Return the (X, Y) coordinate for the center point of the cell that contains the specified text.  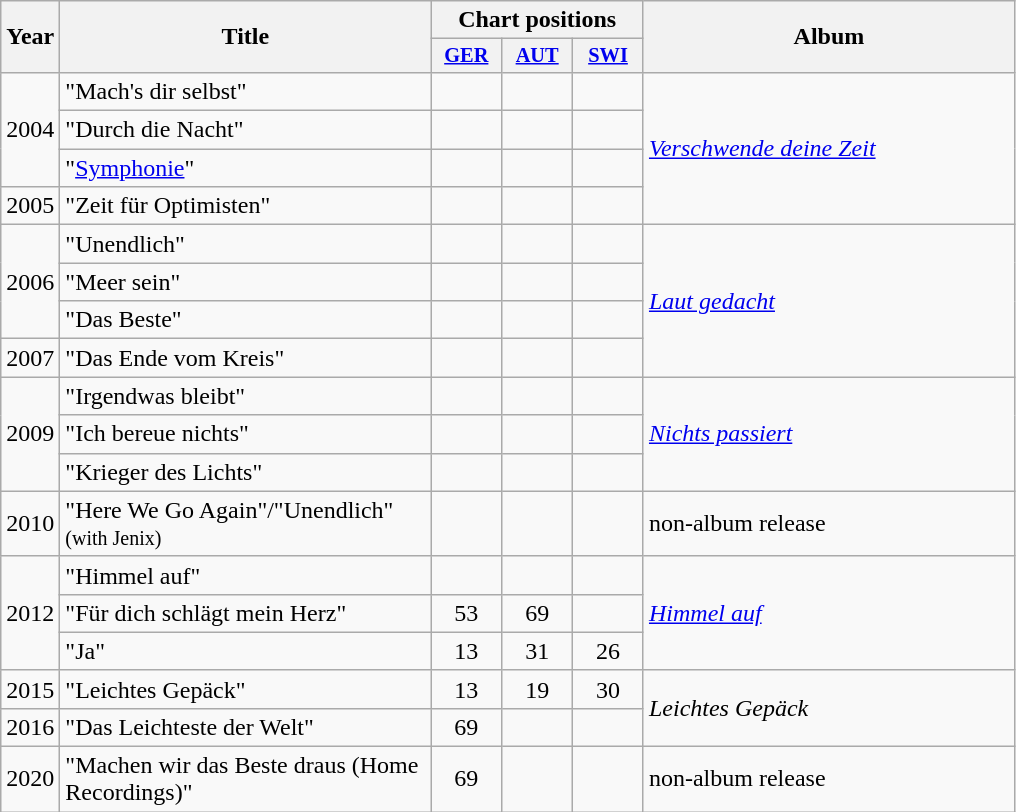
2012 (30, 613)
26 (608, 651)
Chart positions (538, 20)
AUT (538, 56)
"Himmel auf" (246, 575)
"Ja" (246, 651)
"Mach's dir selbst" (246, 91)
"Ich bereue nichts" (246, 434)
"Das Beste" (246, 320)
"Das Leichteste der Welt" (246, 727)
Himmel auf (828, 613)
Nichts passiert (828, 434)
Laut gedacht (828, 301)
"Machen wir das Beste draus (Home Recordings)" (246, 780)
"Symphonie" (246, 168)
31 (538, 651)
GER (466, 56)
2007 (30, 358)
"Das Ende vom Kreis" (246, 358)
"Here We Go Again"/"Unendlich" (with Jenix) (246, 524)
19 (538, 689)
2020 (30, 780)
2009 (30, 434)
Title (246, 37)
SWI (608, 56)
Album (828, 37)
"Unendlich" (246, 244)
"Zeit für Optimisten" (246, 206)
"Krieger des Lichts" (246, 472)
2006 (30, 282)
"Irgendwas bleibt" (246, 396)
30 (608, 689)
"Meer sein" (246, 282)
2005 (30, 206)
"Für dich schlägt mein Herz" (246, 613)
2010 (30, 524)
2016 (30, 727)
"Durch die Nacht" (246, 130)
2004 (30, 129)
53 (466, 613)
Leichtes Gepäck (828, 708)
2015 (30, 689)
"Leichtes Gepäck" (246, 689)
Verschwende deine Zeit (828, 148)
Year (30, 37)
